Detect which cell encompasses the target text, then output its (x, y) center coordinate. 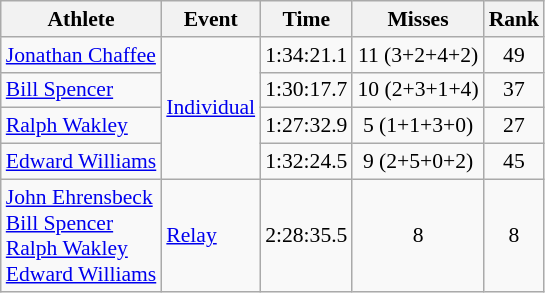
49 (514, 55)
Edward Williams (82, 162)
Bill Spencer (82, 90)
John EhrensbeckBill SpencerRalph WakleyEdward Williams (82, 235)
9 (2+5+0+2) (418, 162)
5 (1+1+3+0) (418, 126)
1:30:17.7 (306, 90)
Event (210, 19)
27 (514, 126)
1:34:21.1 (306, 55)
Rank (514, 19)
45 (514, 162)
Jonathan Chaffee (82, 55)
11 (3+2+4+2) (418, 55)
Individual (210, 108)
10 (2+3+1+4) (418, 90)
Time (306, 19)
Athlete (82, 19)
Relay (210, 235)
1:27:32.9 (306, 126)
37 (514, 90)
Ralph Wakley (82, 126)
2:28:35.5 (306, 235)
1:32:24.5 (306, 162)
Misses (418, 19)
